Return (X, Y) of the center of cell containing provided text 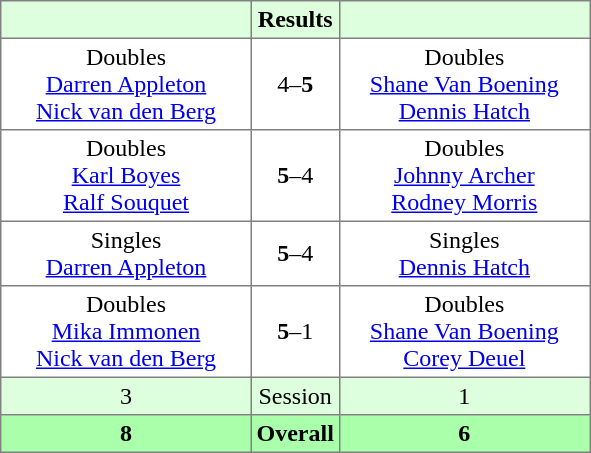
DoublesJohnny ArcherRodney Morris (464, 176)
5–1 (295, 332)
8 (126, 434)
Session (295, 396)
DoublesKarl BoyesRalf Souquet (126, 176)
DoublesShane Van BoeningDennis Hatch (464, 84)
6 (464, 434)
DoublesShane Van BoeningCorey Deuel (464, 332)
SinglesDennis Hatch (464, 253)
Results (295, 20)
DoublesDarren AppletonNick van den Berg (126, 84)
4–5 (295, 84)
SinglesDarren Appleton (126, 253)
3 (126, 396)
DoublesMika ImmonenNick van den Berg (126, 332)
Overall (295, 434)
1 (464, 396)
